Capture the cell that displays the provided text and extract its (X, Y) central coordinate. 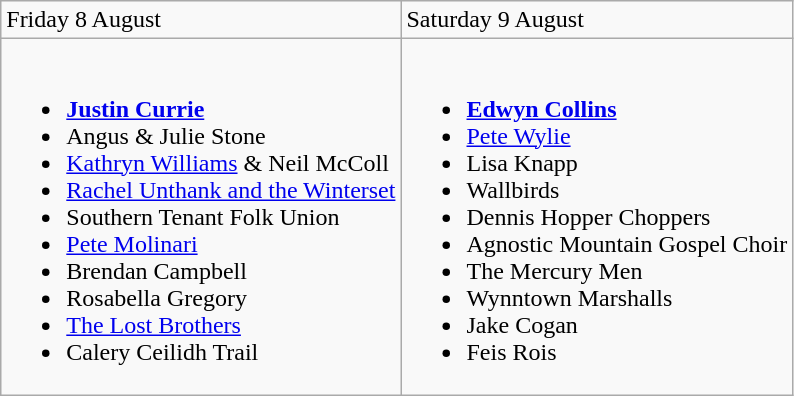
Friday 8 August (201, 20)
Edwyn CollinsPete WylieLisa KnappWallbirdsDennis Hopper ChoppersAgnostic Mountain Gospel ChoirThe Mercury MenWynntown MarshallsJake CoganFeis Rois (597, 217)
Saturday 9 August (597, 20)
